Pinpoint the cell where the given text exists, returning its [x, y] midpoint coordinate. 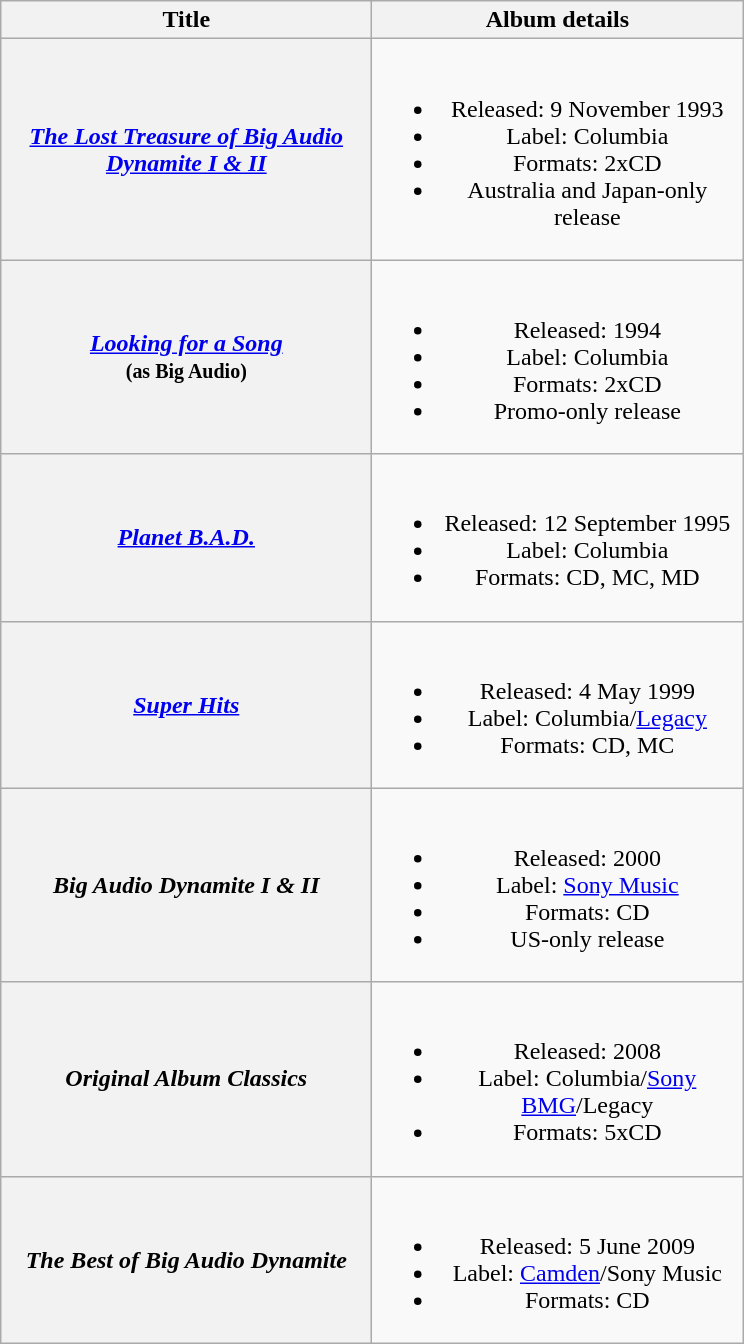
Looking for a Song(as Big Audio) [186, 357]
Released: 2008Label: Columbia/Sony BMG/LegacyFormats: 5xCD [558, 1079]
Big Audio Dynamite I & II [186, 885]
Title [186, 20]
Original Album Classics [186, 1079]
Released: 12 September 1995Label: ColumbiaFormats: CD, MC, MD [558, 538]
Album details [558, 20]
Released: 2000Label: Sony MusicFormats: CDUS-only release [558, 885]
The Best of Big Audio Dynamite [186, 1260]
Super Hits [186, 704]
Planet B.A.D. [186, 538]
Released: 4 May 1999Label: Columbia/LegacyFormats: CD, MC [558, 704]
The Lost Treasure of Big Audio Dynamite I & II [186, 150]
Released: 1994Label: ColumbiaFormats: 2xCDPromo-only release [558, 357]
Released: 9 November 1993Label: ColumbiaFormats: 2xCDAustralia and Japan-only release [558, 150]
Released: 5 June 2009Label: Camden/Sony MusicFormats: CD [558, 1260]
